Provide the [X, Y] coordinate of the cell's center where the given text is located.  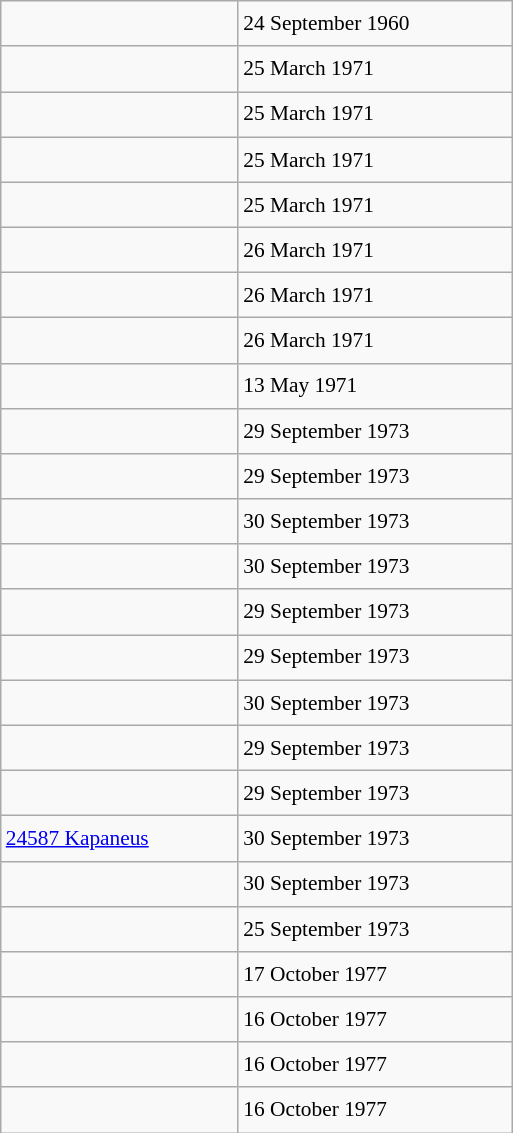
25 September 1973 [375, 928]
17 October 1977 [375, 974]
13 May 1971 [375, 386]
24 September 1960 [375, 24]
24587 Kapaneus [120, 838]
